Extract the [x, y] coordinate from the center of the cell holding the provided text.  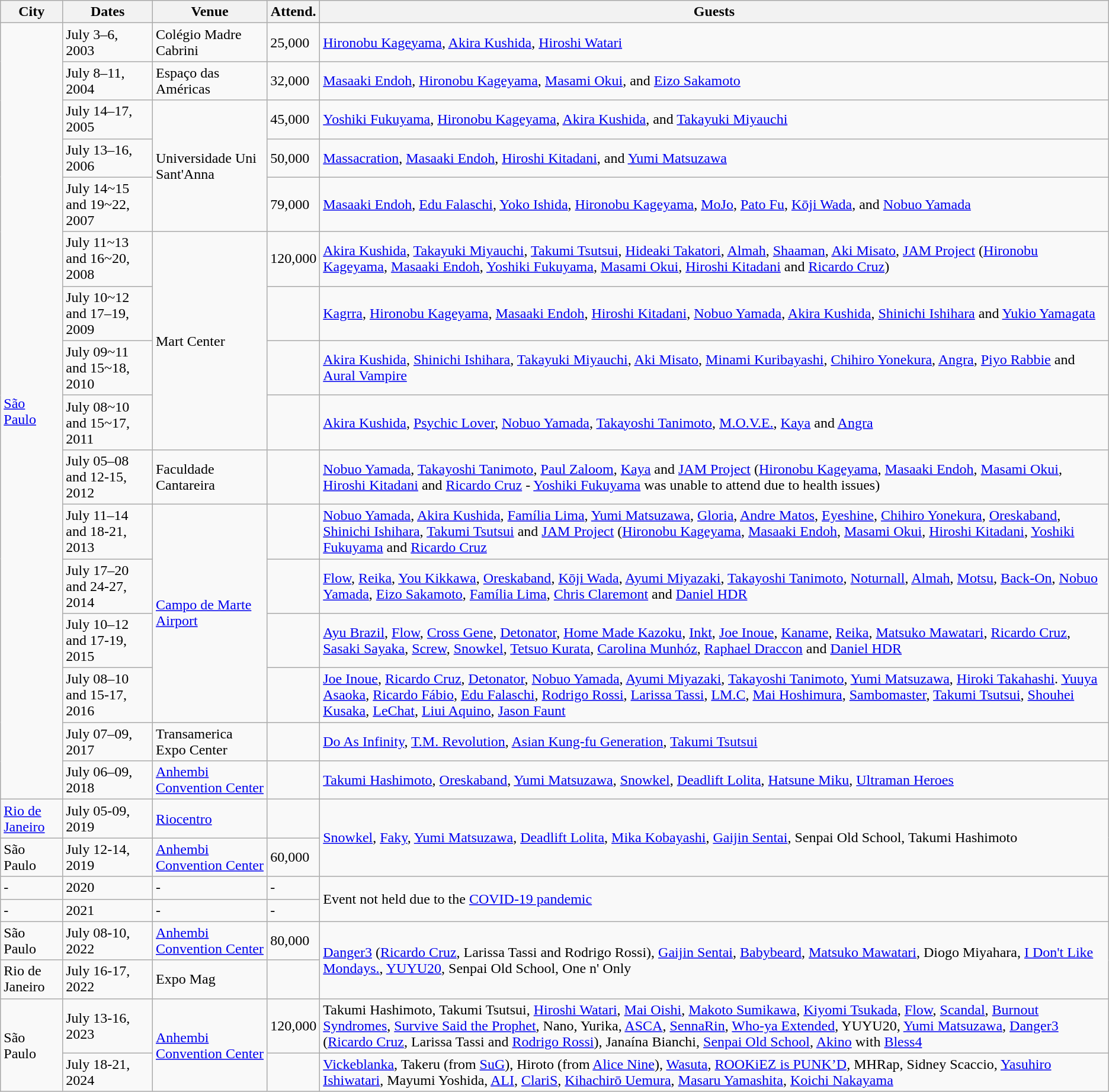
Universidade Uni Sant'Anna [210, 166]
Yoshiki Fukuyama, Hironobu Kageyama, Akira Kushida, and Takayuki Miyauchi [714, 120]
July 11–14 and 18-21, 2013 [108, 531]
79,000 [294, 204]
Akira Kushida, Shinichi Ishihara, Takayuki Miyauchi, Aki Misato, Minami Kuribayashi, Chihiro Yonekura, Angra, Piyo Rabbie and Aural Vampire [714, 368]
July 12-14, 2019 [108, 857]
Snowkel, Faky, Yumi Matsuzawa, Deadlift Lolita, Mika Kobayashi, Gaijin Sentai, Senpai Old School, Takumi Hashimoto [714, 838]
Campo de Marte Airport [210, 613]
Espaço das Américas [210, 81]
Dates [108, 12]
July 17–20 and 24-27, 2014 [108, 586]
July 16-17, 2022 [108, 979]
Kagrra, Hironobu Kageyama, Masaaki Endoh, Hiroshi Kitadani, Nobuo Yamada, Akira Kushida, Shinichi Ishihara and Yukio Yamagata [714, 313]
50,000 [294, 158]
2020 [108, 888]
Massacration, Masaaki Endoh, Hiroshi Kitadani, and Yumi Matsuzawa [714, 158]
Expo Mag [210, 979]
July 09~11 and 15~18, 2010 [108, 368]
July 10–12 and 17-19, 2015 [108, 641]
July 05-09, 2019 [108, 818]
Hironobu Kageyama, Akira Kushida, Hiroshi Watari [714, 43]
Takumi Hashimoto, Oreskaband, Yumi Matsuzawa, Snowkel, Deadlift Lolita, Hatsune Miku, Ultraman Heroes [714, 781]
Attend. [294, 12]
25,000 [294, 43]
July 10~12 and 17–19, 2009 [108, 313]
Transamerica Expo Center [210, 741]
July 08–10 and 15-17, 2016 [108, 695]
July 06–09, 2018 [108, 781]
July 05–08 and 12-15, 2012 [108, 477]
July 8–11, 2004 [108, 81]
45,000 [294, 120]
Colégio Madre Cabrini [210, 43]
Akira Kushida, Psychic Lover, Nobuo Yamada, Takayoshi Tanimoto, M.O.V.E., Kaya and Angra [714, 422]
July 14–17, 2005 [108, 120]
July 18-21, 2024 [108, 1072]
Masaaki Endoh, Hironobu Kageyama, Masami Okui, and Eizo Sakamoto [714, 81]
Mart Center [210, 341]
July 07–09, 2017 [108, 741]
July 3–6, 2003 [108, 43]
City [32, 12]
July 08-10, 2022 [108, 940]
July 13-16, 2023 [108, 1026]
Guests [714, 12]
Event not held due to the COVID-19 pandemic [714, 899]
Faculdade Cantareira [210, 477]
2021 [108, 910]
July 14~15 and 19~22, 2007 [108, 204]
32,000 [294, 81]
July 11~13 and 16~20, 2008 [108, 259]
Riocentro [210, 818]
60,000 [294, 857]
Venue [210, 12]
Do As Infinity, T.M. Revolution, Asian Kung-fu Generation, Takumi Tsutsui [714, 741]
July 08~10 and 15~17, 2011 [108, 422]
80,000 [294, 940]
Masaaki Endoh, Edu Falaschi, Yoko Ishida, Hironobu Kageyama, MoJo, Pato Fu, Kōji Wada, and Nobuo Yamada [714, 204]
July 13–16, 2006 [108, 158]
